Scan for the cell matching the given text and deliver its (x, y) coordinate at center. 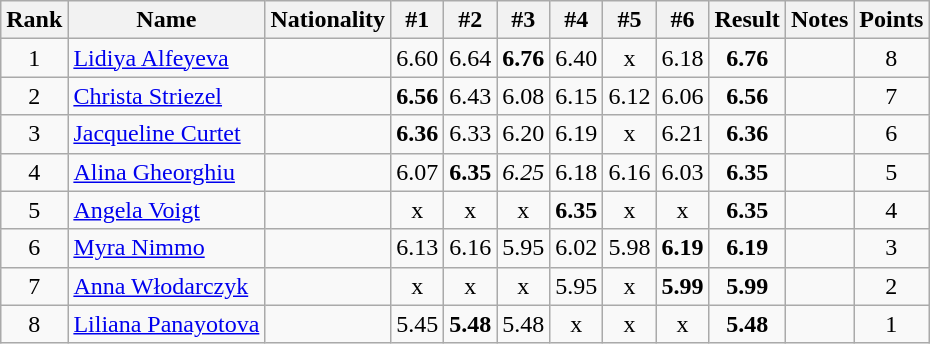
6.07 (418, 172)
Points (892, 20)
6.43 (470, 96)
#4 (576, 20)
Liliana Panayotova (166, 324)
Lidiya Alfeyeva (166, 58)
Anna Włodarczyk (166, 286)
6.08 (524, 96)
Notes (819, 20)
Name (166, 20)
Myra Nimmo (166, 248)
6.60 (418, 58)
Result (747, 20)
Christa Striezel (166, 96)
Nationality (328, 20)
Rank (34, 20)
6.40 (576, 58)
#6 (682, 20)
#1 (418, 20)
6.03 (682, 172)
Alina Gheorghiu (166, 172)
6.64 (470, 58)
6.06 (682, 96)
#2 (470, 20)
6.25 (524, 172)
Angela Voigt (166, 210)
6.21 (682, 134)
6.13 (418, 248)
6.12 (630, 96)
#5 (630, 20)
6.15 (576, 96)
6.33 (470, 134)
Jacqueline Curtet (166, 134)
6.20 (524, 134)
#3 (524, 20)
6.02 (576, 248)
5.45 (418, 324)
5.98 (630, 248)
